Pinpoint the cell where the given text exists, returning its [x, y] midpoint coordinate. 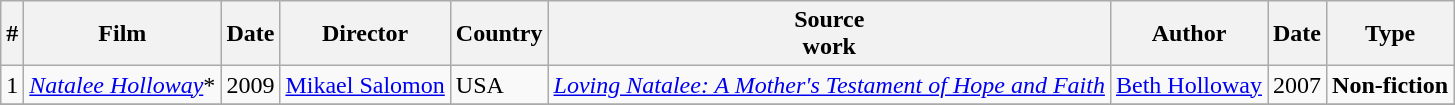
Film [122, 34]
Sourcework [829, 34]
USA [499, 85]
1 [12, 85]
Non-fiction [1390, 85]
Country [499, 34]
# [12, 34]
Beth Holloway [1188, 85]
Natalee Holloway* [122, 85]
Type [1390, 34]
2009 [250, 85]
Author [1188, 34]
2007 [1298, 85]
Director [365, 34]
Mikael Salomon [365, 85]
Loving Natalee: A Mother's Testament of Hope and Faith [829, 85]
